Extract the [X, Y] coordinate from the center of the cell holding the provided text.  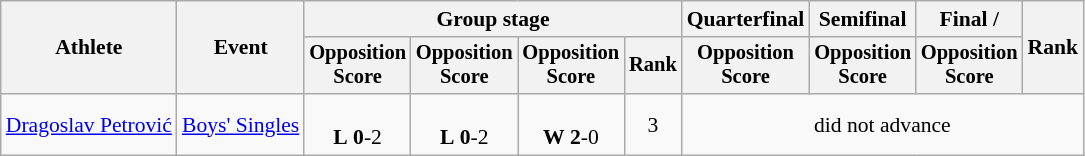
Semifinal [862, 19]
Final / [970, 19]
Quarterfinal [746, 19]
W 2-0 [572, 124]
Group stage [492, 19]
did not advance [882, 124]
Dragoslav Petrović [89, 124]
Athlete [89, 48]
Boys' Singles [240, 124]
3 [653, 124]
Event [240, 48]
